Return the (X, Y) coordinate for the center point of the cell that contains the specified text.  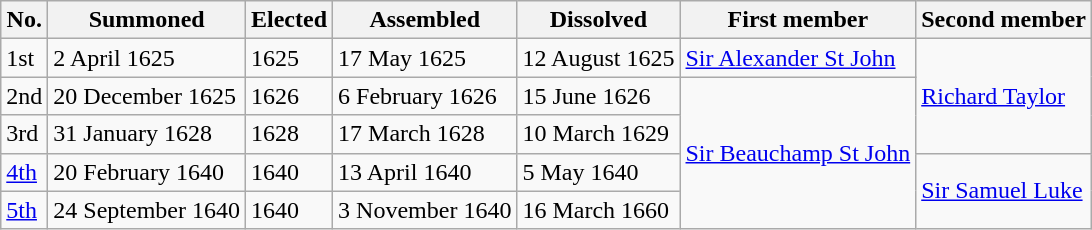
First member (798, 20)
1st (24, 58)
Elected (290, 20)
31 January 1628 (147, 134)
Sir Beauchamp St John (798, 153)
3rd (24, 134)
17 May 1625 (425, 58)
3 November 1640 (425, 210)
24 September 1640 (147, 210)
1625 (290, 58)
16 March 1660 (598, 210)
10 March 1629 (598, 134)
2nd (24, 96)
Sir Alexander St John (798, 58)
15 June 1626 (598, 96)
Assembled (425, 20)
20 February 1640 (147, 172)
2 April 1625 (147, 58)
6 February 1626 (425, 96)
Richard Taylor (1004, 96)
1626 (290, 96)
5th (24, 210)
Sir Samuel Luke (1004, 191)
4th (24, 172)
12 August 1625 (598, 58)
20 December 1625 (147, 96)
13 April 1640 (425, 172)
5 May 1640 (598, 172)
Second member (1004, 20)
Dissolved (598, 20)
1628 (290, 134)
Summoned (147, 20)
No. (24, 20)
17 March 1628 (425, 134)
